Identify which cell holds the provided text, then report its (x, y) central coordinate. 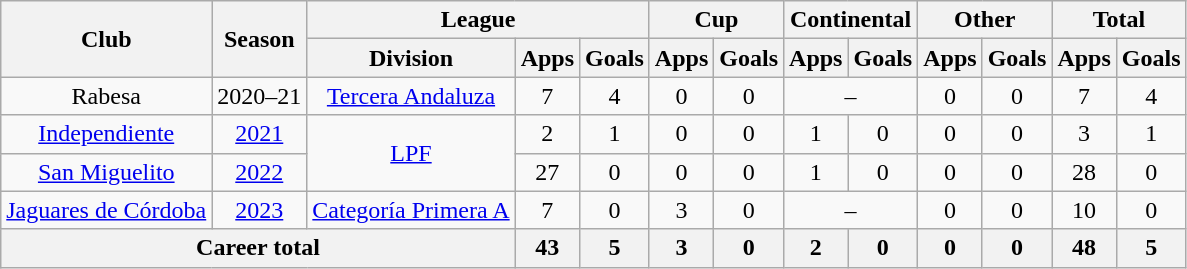
San Miguelito (106, 172)
10 (1084, 210)
2023 (260, 210)
Other (985, 20)
Total (1119, 20)
Categoría Primera A (411, 210)
2022 (260, 172)
48 (1084, 248)
League (478, 20)
2020–21 (260, 96)
Rabesa (106, 96)
27 (547, 172)
Independiente (106, 134)
Tercera Andaluza (411, 96)
Division (411, 58)
Season (260, 39)
2021 (260, 134)
Continental (851, 20)
Club (106, 39)
28 (1084, 172)
Cup (716, 20)
Career total (258, 248)
43 (547, 248)
LPF (411, 153)
Jaguares de Córdoba (106, 210)
